For the text-containing cell, return its midpoint in [X, Y] coordinate format. 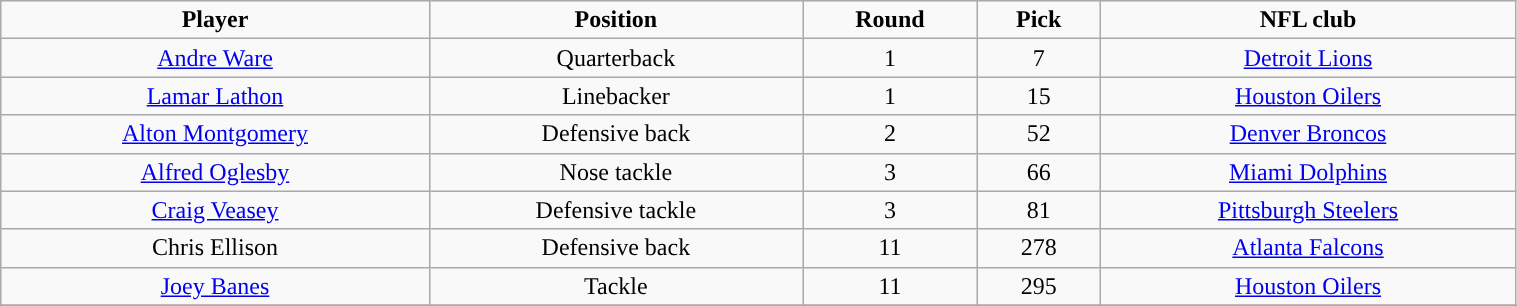
Chris Ellison [216, 248]
Position [616, 20]
Pick [1038, 20]
Craig Veasey [216, 210]
Quarterback [616, 58]
Alton Montgomery [216, 134]
Linebacker [616, 96]
Joey Banes [216, 286]
Player [216, 20]
2 [890, 134]
278 [1038, 248]
Defensive tackle [616, 210]
Lamar Lathon [216, 96]
Miami Dolphins [1308, 172]
Detroit Lions [1308, 58]
295 [1038, 286]
Round [890, 20]
81 [1038, 210]
15 [1038, 96]
Andre Ware [216, 58]
Pittsburgh Steelers [1308, 210]
Nose tackle [616, 172]
66 [1038, 172]
Denver Broncos [1308, 134]
Atlanta Falcons [1308, 248]
7 [1038, 58]
Alfred Oglesby [216, 172]
Tackle [616, 286]
NFL club [1308, 20]
52 [1038, 134]
